For the text-containing cell, return its midpoint in (X, Y) coordinate format. 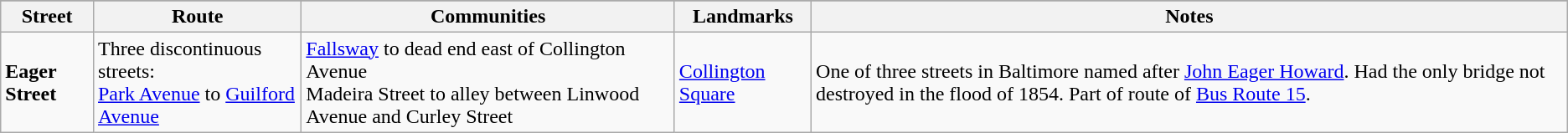
Collington Square (742, 82)
Fallsway to dead end east of Collington AvenueMadeira Street to alley between Linwood Avenue and Curley Street (488, 82)
Street (47, 17)
Route (197, 17)
Three discontinuous streets:Park Avenue to Guilford Avenue (197, 82)
Communities (488, 17)
Eager Street (47, 82)
Notes (1189, 17)
Landmarks (742, 17)
